Scan for the cell matching the given text and deliver its (x, y) coordinate at center. 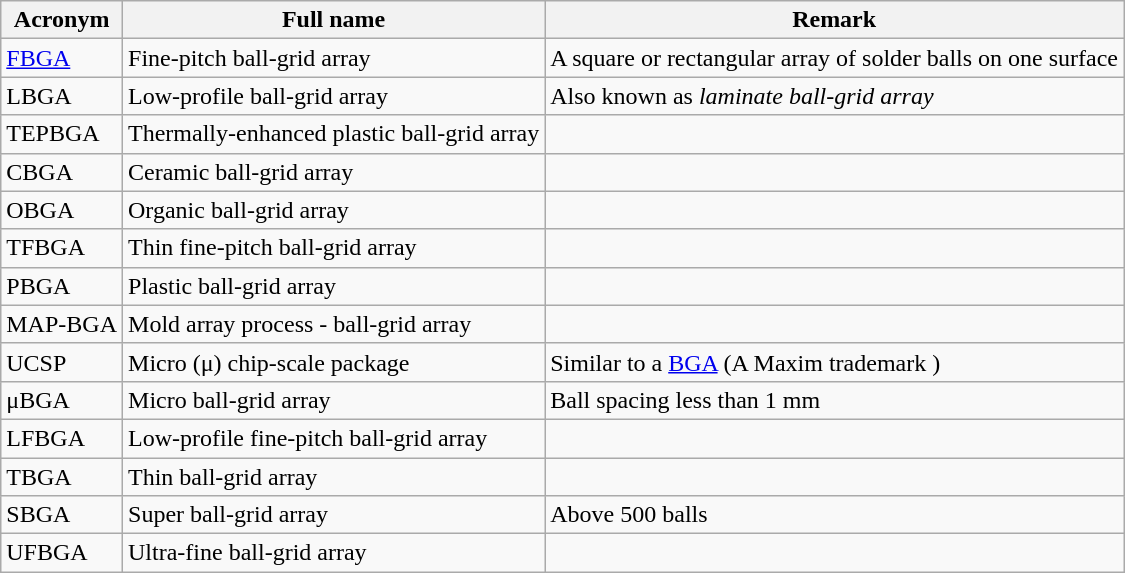
Similar to a BGA (A Maxim trademark ) (834, 362)
UCSP (62, 362)
FBGA (62, 58)
Super ball-grid array (334, 515)
Mold array process - ball-grid array (334, 324)
LFBGA (62, 438)
TEPBGA (62, 134)
OBGA (62, 210)
Ultra-fine ball-grid array (334, 553)
Above 500 balls (834, 515)
A square or rectangular array of solder balls on one surface (834, 58)
Acronym (62, 20)
Low-profile ball-grid array (334, 96)
TBGA (62, 477)
CBGA (62, 172)
Ball spacing less than 1 mm (834, 400)
Ceramic ball-grid array (334, 172)
PBGA (62, 286)
Also known as laminate ball-grid array (834, 96)
Micro (μ) chip-scale package (334, 362)
Thermally-enhanced plastic ball-grid array (334, 134)
Full name (334, 20)
TFBGA (62, 248)
Low-profile fine-pitch ball-grid array (334, 438)
Thin fine-pitch ball-grid array (334, 248)
UFBGA (62, 553)
SBGA (62, 515)
LBGA (62, 96)
Thin ball-grid array (334, 477)
Micro ball-grid array (334, 400)
μBGA (62, 400)
Organic ball-grid array (334, 210)
MAP-BGA (62, 324)
Plastic ball-grid array (334, 286)
Fine-pitch ball-grid array (334, 58)
Remark (834, 20)
